Identify which cell holds the provided text, then report its [X, Y] central coordinate. 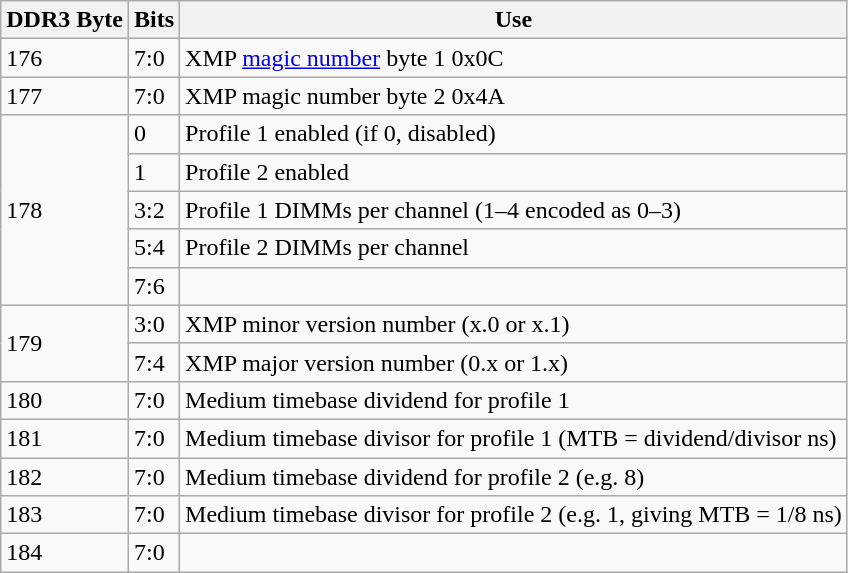
Medium timebase dividend for profile 2 (e.g. 8) [514, 477]
3:2 [154, 210]
Use [514, 20]
XMP magic number byte 2 0x4A [514, 96]
Profile 2 enabled [514, 172]
183 [65, 515]
179 [65, 343]
176 [65, 58]
DDR3 Byte [65, 20]
7:6 [154, 286]
180 [65, 400]
182 [65, 477]
XMP magic number byte 1 0x0C [514, 58]
Medium timebase dividend for profile 1 [514, 400]
3:0 [154, 324]
184 [65, 553]
181 [65, 438]
Medium timebase divisor for profile 2 (e.g. 1, giving MTB = 1/8 ns) [514, 515]
XMP minor version number (x.0 or x.1) [514, 324]
Profile 2 DIMMs per channel [514, 248]
7:4 [154, 362]
0 [154, 134]
178 [65, 210]
177 [65, 96]
Profile 1 enabled (if 0, disabled) [514, 134]
Profile 1 DIMMs per channel (1–4 encoded as 0–3) [514, 210]
5:4 [154, 248]
Medium timebase divisor for profile 1 (MTB = dividend/divisor ns) [514, 438]
XMP major version number (0.x or 1.x) [514, 362]
1 [154, 172]
Bits [154, 20]
